Return the [x, y] coordinate for the center point of the cell that contains the specified text.  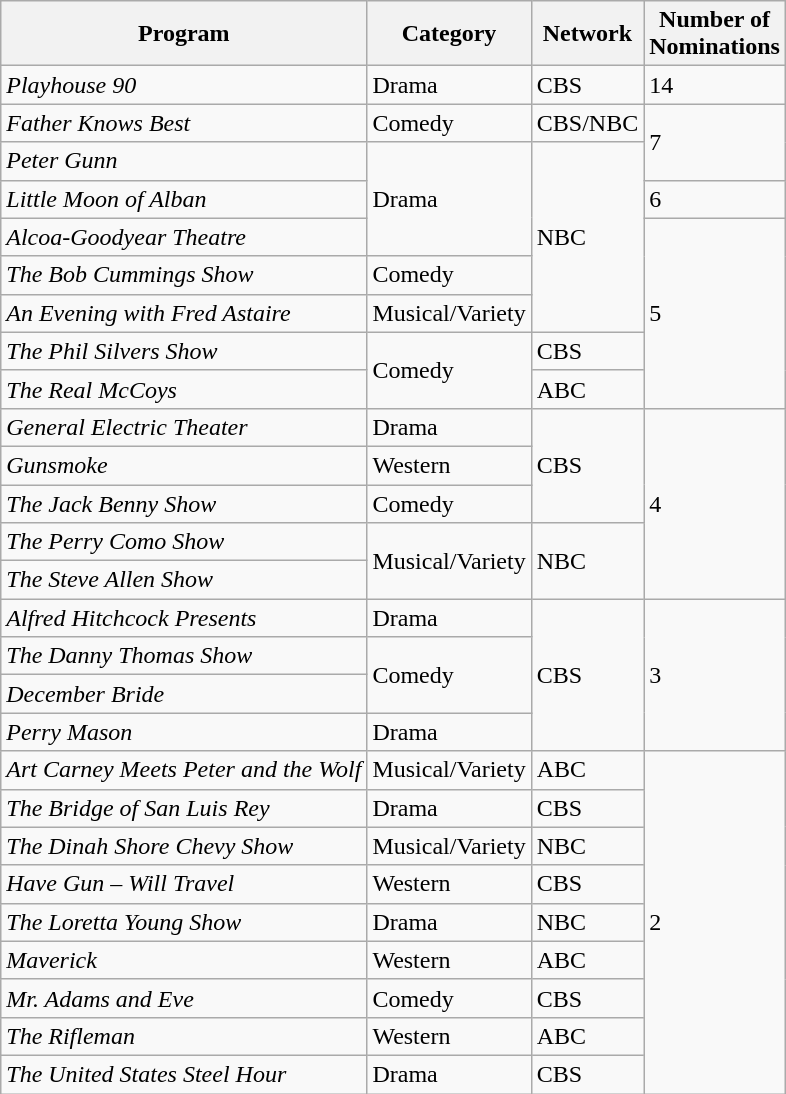
4 [715, 503]
The Bob Cummings Show [184, 275]
14 [715, 85]
Have Gun – Will Travel [184, 884]
Category [449, 34]
The Phil Silvers Show [184, 351]
The United States Steel Hour [184, 1074]
Playhouse 90 [184, 85]
2 [715, 922]
Network [587, 34]
An Evening with Fred Astaire [184, 313]
The Dinah Shore Chevy Show [184, 846]
Father Knows Best [184, 123]
Alcoa-Goodyear Theatre [184, 237]
Alfred Hitchcock Presents [184, 618]
Number ofNominations [715, 34]
Mr. Adams and Eve [184, 998]
Program [184, 34]
December Bride [184, 694]
The Perry Como Show [184, 542]
3 [715, 675]
General Electric Theater [184, 427]
The Jack Benny Show [184, 503]
Maverick [184, 960]
Little Moon of Alban [184, 199]
The Rifleman [184, 1036]
5 [715, 313]
Art Carney Meets Peter and the Wolf [184, 770]
The Real McCoys [184, 389]
The Danny Thomas Show [184, 656]
The Bridge of San Luis Rey [184, 808]
7 [715, 142]
The Loretta Young Show [184, 922]
Gunsmoke [184, 465]
CBS/NBC [587, 123]
The Steve Allen Show [184, 580]
Perry Mason [184, 732]
6 [715, 199]
Peter Gunn [184, 161]
